Find where the given text appears and provide that cell's center as [X, Y] coordinate. 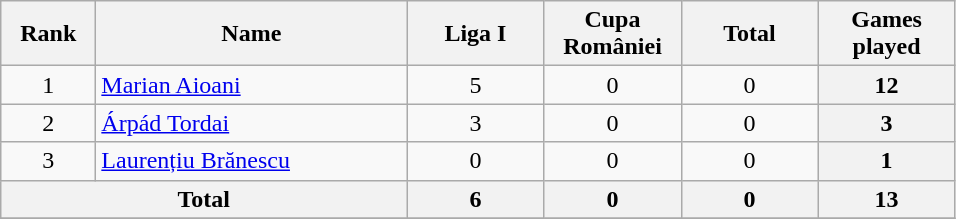
13 [886, 199]
Liga I [476, 34]
Marian Aioani [252, 85]
Rank [48, 34]
Laurențiu Brănescu [252, 161]
Cupa României [612, 34]
12 [886, 85]
Games played [886, 34]
6 [476, 199]
Árpád Tordai [252, 123]
Name [252, 34]
5 [476, 85]
2 [48, 123]
